Output the (x, y) coordinate of the center of the cell containing the given text.  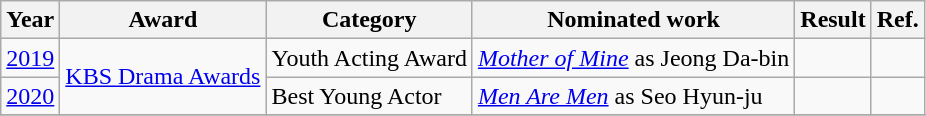
KBS Drama Awards (163, 77)
Year (30, 20)
Ref. (898, 20)
Nominated work (633, 20)
Category (369, 20)
Youth Acting Award (369, 58)
2020 (30, 96)
Award (163, 20)
Result (833, 20)
2019 (30, 58)
Mother of Mine as Jeong Da-bin (633, 58)
Best Young Actor (369, 96)
Men Are Men as Seo Hyun-ju (633, 96)
